Find where the given text appears and provide that cell's center as (x, y) coordinate. 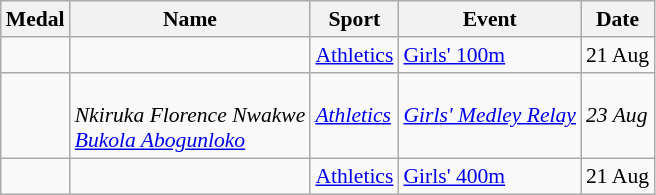
Girls' 400m (490, 177)
23 Aug (618, 116)
Sport (354, 19)
Nkiruka Florence NwakweBukola Abogunloko (190, 116)
Medal (36, 19)
Girls' 100m (490, 55)
Event (490, 19)
Date (618, 19)
Girls' Medley Relay (490, 116)
Name (190, 19)
